Identify which cell holds the provided text, then report its [X, Y] central coordinate. 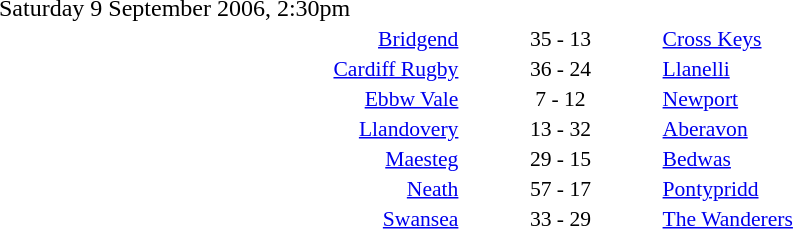
36 - 24 [560, 68]
35 - 13 [560, 38]
29 - 15 [560, 158]
13 - 32 [560, 128]
57 - 17 [560, 188]
7 - 12 [560, 98]
